Search for the cell housing the specified text and yield its (X, Y) center coordinate. 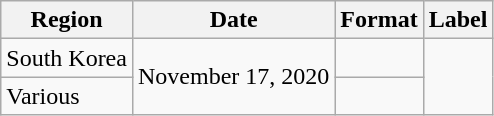
Various (67, 96)
South Korea (67, 58)
Region (67, 20)
November 17, 2020 (233, 77)
Date (233, 20)
Format (379, 20)
Label (458, 20)
